Scan for the cell matching the given text and deliver its (X, Y) coordinate at center. 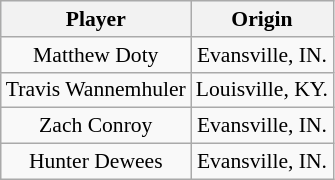
Louisville, KY. (262, 90)
Hunter Dewees (96, 162)
Matthew Doty (96, 55)
Travis Wannemhuler (96, 90)
Zach Conroy (96, 126)
Player (96, 19)
Origin (262, 19)
